Search for the cell housing the specified text and yield its [X, Y] center coordinate. 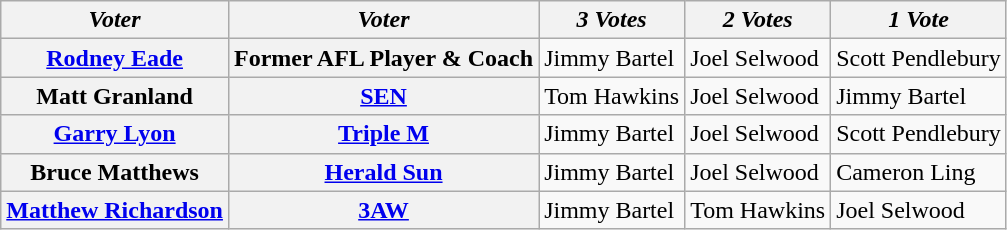
3 Votes [612, 20]
Matt Granland [115, 96]
Former AFL Player & Coach [383, 58]
3AW [383, 210]
SEN [383, 96]
1 Vote [919, 20]
Herald Sun [383, 172]
Garry Lyon [115, 134]
Rodney Eade [115, 58]
Cameron Ling [919, 172]
2 Votes [758, 20]
Bruce Matthews [115, 172]
Matthew Richardson [115, 210]
Triple M [383, 134]
